Determine the [x, y] coordinate at the center of the cell enclosing the given text.  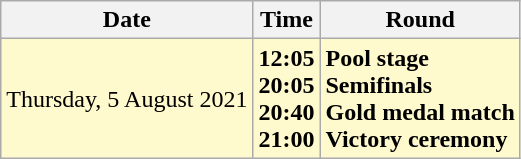
Date [127, 20]
Time [286, 20]
12:0520:0520:4021:00 [286, 98]
Pool stageSemifinalsGold medal matchVictory ceremony [420, 98]
Round [420, 20]
Thursday, 5 August 2021 [127, 98]
